Locate the cell with the specified text and output its (x, y) center coordinate. 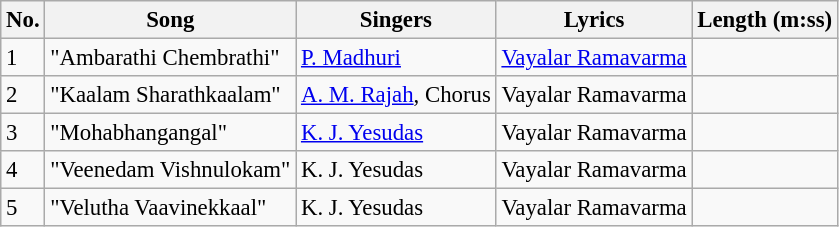
"Kaalam Sharathkaalam" (170, 95)
"Ambarathi Chembrathi" (170, 58)
Length (m:ss) (764, 20)
1 (23, 58)
"Mohabhangangal" (170, 133)
"Velutha Vaavinekkaal" (170, 208)
5 (23, 208)
P. Madhuri (396, 58)
Singers (396, 20)
Song (170, 20)
3 (23, 133)
4 (23, 170)
A. M. Rajah, Chorus (396, 95)
2 (23, 95)
"Veenedam Vishnulokam" (170, 170)
No. (23, 20)
Lyrics (594, 20)
